From the cell containing the given text, extract its center point as (x, y) coordinate. 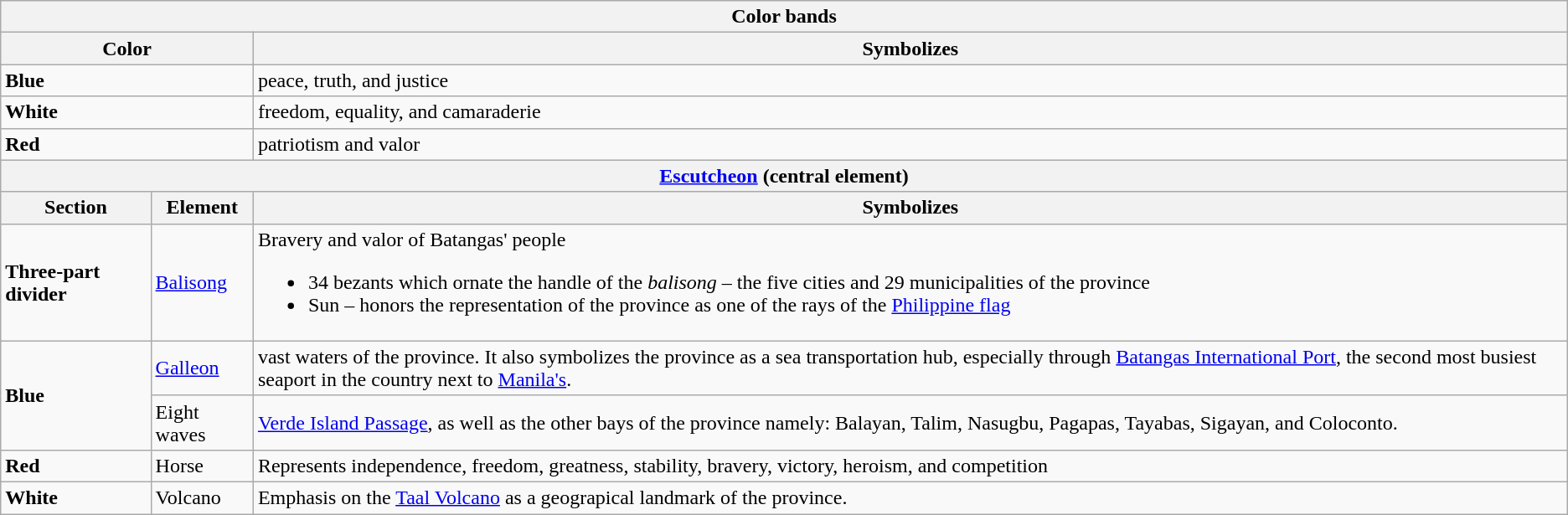
Emphasis on the Taal Volcano as a geograpical landmark of the province. (910, 497)
Section (75, 208)
Three-part divider (75, 282)
Element (202, 208)
Horse (202, 466)
Escutcheon (central element) (784, 176)
Galleon (202, 368)
peace, truth, and justice (910, 80)
Balisong (202, 282)
Color bands (784, 17)
patriotism and valor (910, 144)
Verde Island Passage, as well as the other bays of the province namely: Balayan, Talim, Nasugbu, Pagapas, Tayabas, Sigayan, and Coloconto. (910, 422)
Eight waves (202, 422)
Color (127, 49)
Volcano (202, 497)
Represents independence, freedom, greatness, stability, bravery, victory, heroism, and competition (910, 466)
freedom, equality, and camaraderie (910, 112)
